Output the (x, y) coordinate of the center of the cell containing the given text.  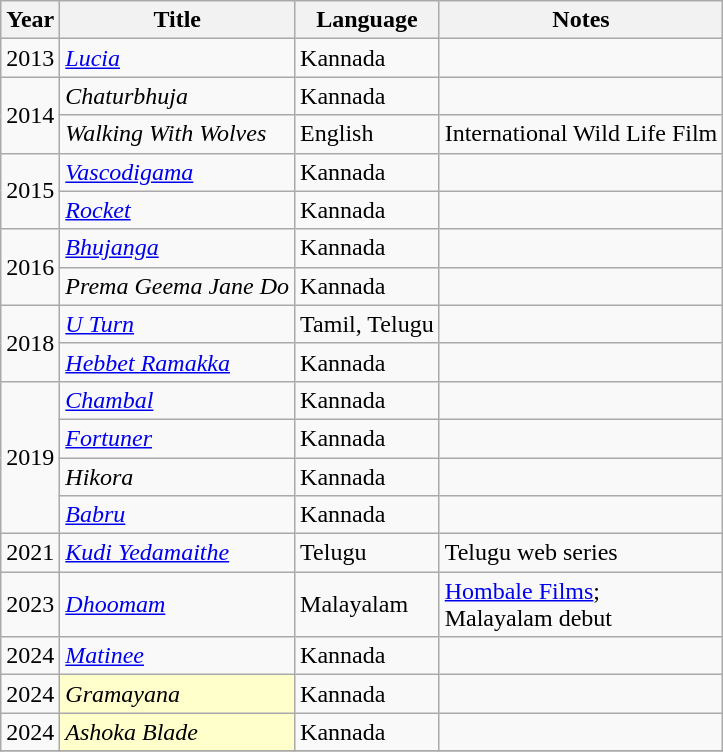
2023 (30, 604)
Babru (178, 515)
2014 (30, 115)
Hikora (178, 477)
2021 (30, 553)
International Wild Life Film (581, 134)
2015 (30, 191)
Tamil, Telugu (368, 324)
Year (30, 20)
U Turn (178, 324)
Malayalam (368, 604)
Ashoka Blade (178, 732)
Language (368, 20)
2013 (30, 58)
Prema Geema Jane Do (178, 286)
Fortuner (178, 438)
Telugu web series (581, 553)
Notes (581, 20)
English (368, 134)
Walking With Wolves (178, 134)
Hebbet Ramakka (178, 362)
Vascodigama (178, 172)
Chambal (178, 400)
Chaturbhuja (178, 96)
Hombale Films;Malayalam debut (581, 604)
2019 (30, 457)
Bhujanga (178, 248)
Kudi Yedamaithe (178, 553)
2016 (30, 267)
Dhoomam (178, 604)
2018 (30, 343)
Title (178, 20)
Matinee (178, 656)
Telugu (368, 553)
Rocket (178, 210)
Lucia (178, 58)
Gramayana (178, 694)
